Determine the [x, y] coordinate at the center of the cell enclosing the given text.  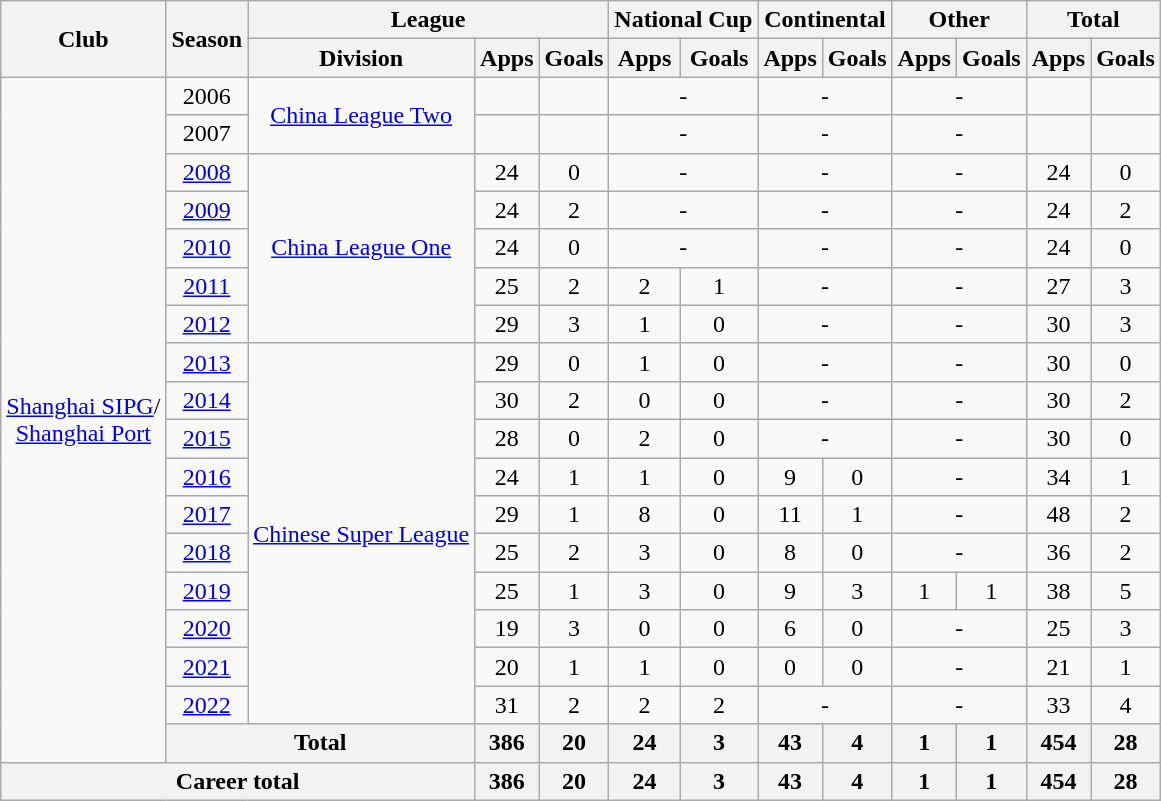
36 [1058, 553]
19 [507, 629]
2012 [207, 324]
China League One [362, 248]
Division [362, 58]
National Cup [684, 20]
Career total [238, 781]
6 [790, 629]
2006 [207, 96]
2022 [207, 705]
33 [1058, 705]
2018 [207, 553]
2015 [207, 438]
Club [84, 39]
48 [1058, 515]
2009 [207, 210]
2021 [207, 667]
5 [1126, 591]
Continental [825, 20]
2020 [207, 629]
2008 [207, 172]
China League Two [362, 115]
38 [1058, 591]
11 [790, 515]
2010 [207, 248]
2011 [207, 286]
2016 [207, 477]
2007 [207, 134]
Chinese Super League [362, 534]
31 [507, 705]
2019 [207, 591]
2017 [207, 515]
League [428, 20]
2014 [207, 400]
Shanghai SIPG/Shanghai Port [84, 420]
27 [1058, 286]
21 [1058, 667]
Other [959, 20]
34 [1058, 477]
2013 [207, 362]
Season [207, 39]
